For the text-containing cell, return its midpoint in [X, Y] coordinate format. 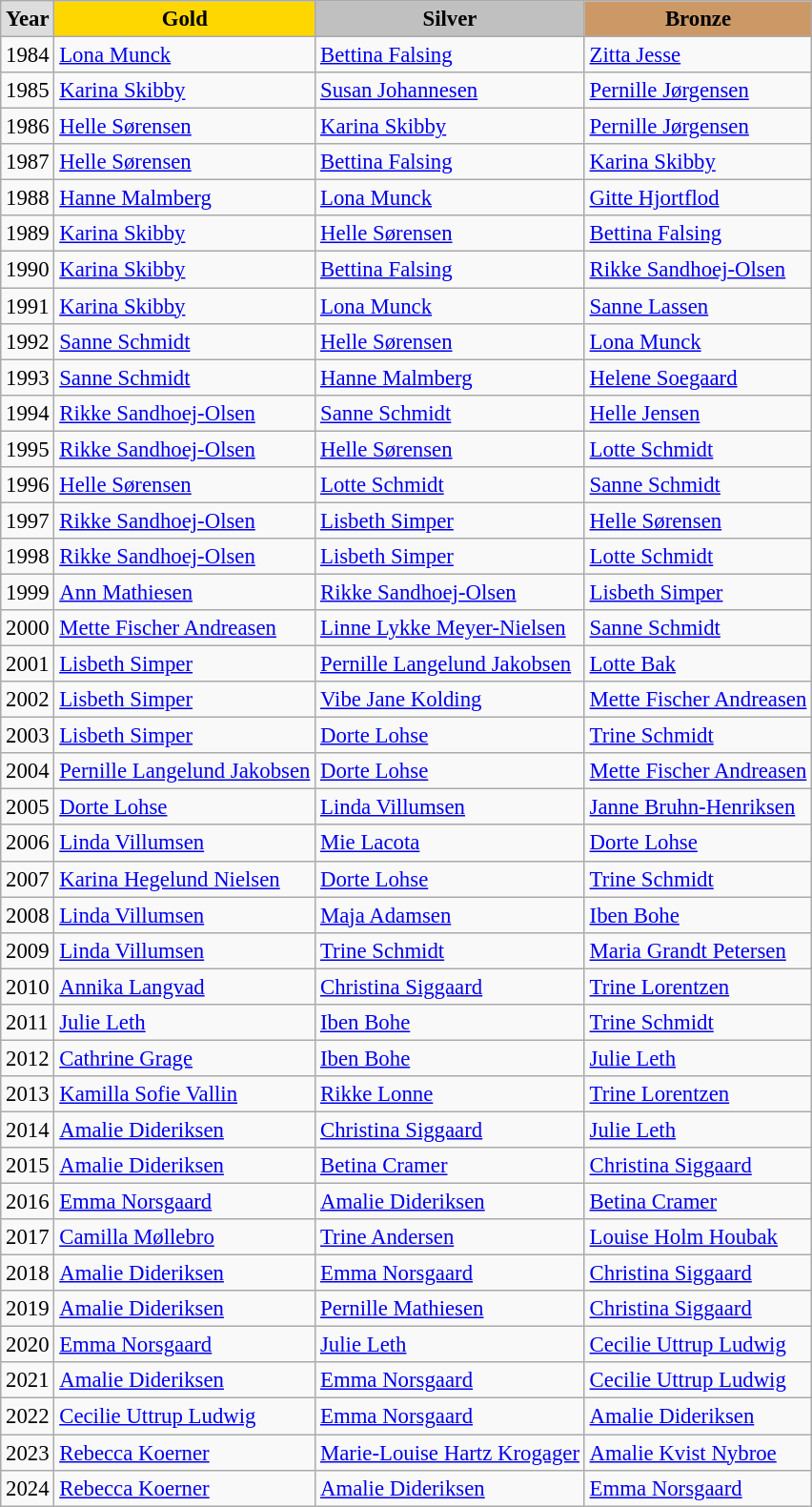
Lotte Bak [698, 664]
1991 [28, 306]
Trine Andersen [450, 1237]
Mie Lacota [450, 844]
Susan Johannesen [450, 91]
Zitta Jesse [698, 55]
Sanne Lassen [698, 306]
2009 [28, 950]
Pernille Mathiesen [450, 1309]
2008 [28, 915]
2012 [28, 1058]
2019 [28, 1309]
Helene Soegaard [698, 377]
Gold [185, 19]
2020 [28, 1345]
2023 [28, 1453]
Helle Jensen [698, 413]
2000 [28, 628]
Year [28, 19]
1994 [28, 413]
Annika Langvad [185, 987]
Marie-Louise Hartz Krogager [450, 1453]
2006 [28, 844]
2005 [28, 807]
1987 [28, 162]
2018 [28, 1273]
Ann Mathiesen [185, 592]
2013 [28, 1094]
1996 [28, 485]
2017 [28, 1237]
1985 [28, 91]
2002 [28, 700]
2016 [28, 1202]
Kamilla Sofie Vallin [185, 1094]
1995 [28, 449]
Louise Holm Houbak [698, 1237]
Bronze [698, 19]
Vibe Jane Kolding [450, 700]
Janne Bruhn-Henriksen [698, 807]
1992 [28, 341]
Maja Adamsen [450, 915]
Silver [450, 19]
1989 [28, 234]
2014 [28, 1130]
1988 [28, 198]
2007 [28, 879]
1997 [28, 520]
2024 [28, 1488]
Amalie Kvist Nybroe [698, 1453]
Camilla Møllebro [185, 1237]
Linne Lykke Meyer-Nielsen [450, 628]
1986 [28, 127]
1998 [28, 557]
1984 [28, 55]
Maria Grandt Petersen [698, 950]
2022 [28, 1416]
Cathrine Grage [185, 1058]
Rikke Lonne [450, 1094]
Gitte Hjortflod [698, 198]
1999 [28, 592]
1990 [28, 270]
2004 [28, 771]
2001 [28, 664]
2003 [28, 736]
2011 [28, 1023]
2015 [28, 1166]
1993 [28, 377]
Karina Hegelund Nielsen [185, 879]
2010 [28, 987]
2021 [28, 1381]
